Pinpoint the cell where the given text exists, returning its [x, y] midpoint coordinate. 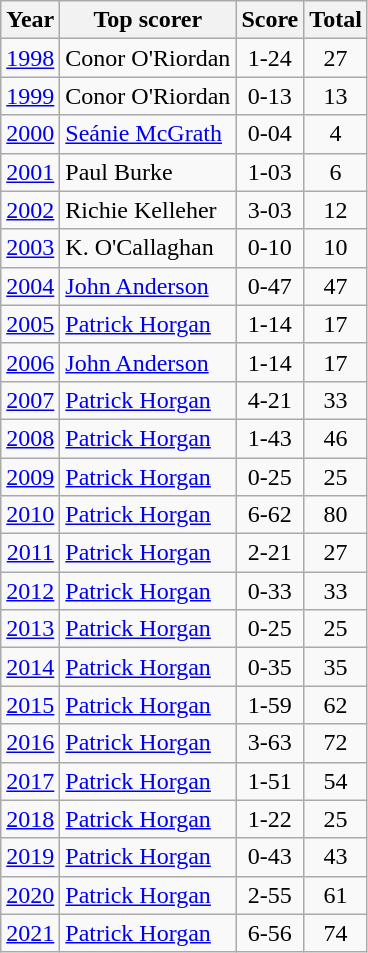
3-63 [270, 743]
61 [336, 895]
13 [336, 96]
35 [336, 667]
2002 [30, 210]
0-33 [270, 591]
2007 [30, 400]
2004 [30, 286]
2013 [30, 629]
2010 [30, 515]
1-24 [270, 58]
74 [336, 933]
Paul Burke [148, 172]
2008 [30, 438]
0-35 [270, 667]
6-56 [270, 933]
10 [336, 248]
2003 [30, 248]
0-10 [270, 248]
2017 [30, 781]
1-03 [270, 172]
2005 [30, 324]
0-04 [270, 134]
Score [270, 20]
2015 [30, 705]
1-59 [270, 705]
43 [336, 857]
1-22 [270, 819]
2-55 [270, 895]
Total [336, 20]
3-03 [270, 210]
6 [336, 172]
2000 [30, 134]
2016 [30, 743]
2021 [30, 933]
2012 [30, 591]
Seánie McGrath [148, 134]
80 [336, 515]
2018 [30, 819]
46 [336, 438]
2006 [30, 362]
2001 [30, 172]
4-21 [270, 400]
1999 [30, 96]
1998 [30, 58]
2009 [30, 477]
62 [336, 705]
72 [336, 743]
2014 [30, 667]
47 [336, 286]
1-43 [270, 438]
2-21 [270, 553]
0-43 [270, 857]
12 [336, 210]
Top scorer [148, 20]
54 [336, 781]
4 [336, 134]
6-62 [270, 515]
1-51 [270, 781]
K. O'Callaghan [148, 248]
Year [30, 20]
0-47 [270, 286]
2020 [30, 895]
2011 [30, 553]
Richie Kelleher [148, 210]
0-13 [270, 96]
2019 [30, 857]
